Find where the given text appears and provide that cell's center as [x, y] coordinate. 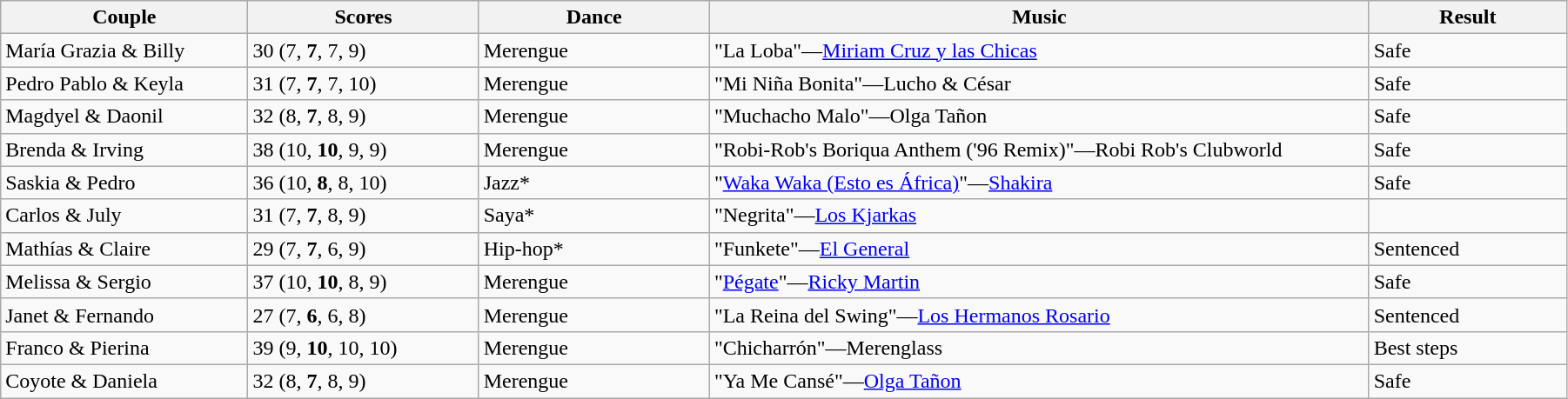
"Mi Niña Bonita"—Lucho & César [1039, 83]
Jazz* [593, 183]
Saskia & Pedro [124, 183]
Pedro Pablo & Keyla [124, 83]
30 (7, 7, 7, 9) [364, 50]
"Pégate"—Ricky Martin [1039, 282]
31 (7, 7, 7, 10) [364, 83]
Janet & Fernando [124, 315]
Coyote & Daniela [124, 381]
Brenda & Irving [124, 150]
37 (10, 10, 8, 9) [364, 282]
Hip-hop* [593, 249]
Melissa & Sergio [124, 282]
36 (10, 8, 8, 10) [364, 183]
María Grazia & Billy [124, 50]
Music [1039, 17]
Dance [593, 17]
Couple [124, 17]
Saya* [593, 216]
Carlos & July [124, 216]
"Waka Waka (Esto es África)"—Shakira [1039, 183]
"Chicharrón"—Merenglass [1039, 348]
39 (9, 10, 10, 10) [364, 348]
"Ya Me Cansé"—Olga Tañon [1039, 381]
31 (7, 7, 8, 9) [364, 216]
38 (10, 10, 9, 9) [364, 150]
"La Reina del Swing"—Los Hermanos Rosario [1039, 315]
Franco & Pierina [124, 348]
Best steps [1467, 348]
Magdyel & Daonil [124, 116]
"La Loba"—Miriam Cruz y las Chicas [1039, 50]
29 (7, 7, 6, 9) [364, 249]
"Negrita"—Los Kjarkas [1039, 216]
"Funkete"—El General [1039, 249]
Result [1467, 17]
"Muchacho Malo"—Olga Tañon [1039, 116]
"Robi-Rob's Boriqua Anthem ('96 Remix)"—Robi Rob's Clubworld [1039, 150]
27 (7, 6, 6, 8) [364, 315]
Mathías & Claire [124, 249]
Scores [364, 17]
